Pinpoint the cell where the given text exists, returning its (x, y) midpoint coordinate. 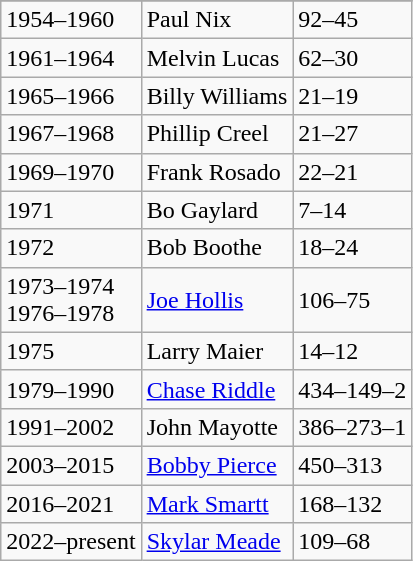
18–24 (352, 248)
Larry Maier (217, 351)
168–132 (352, 503)
2003–2015 (71, 465)
Phillip Creel (217, 134)
92–45 (352, 20)
21–19 (352, 96)
1991–2002 (71, 427)
1971 (71, 210)
Bo Gaylard (217, 210)
1975 (71, 351)
1979–1990 (71, 389)
106–75 (352, 300)
2016–2021 (71, 503)
Bobby Pierce (217, 465)
Skylar Meade (217, 542)
Melvin Lucas (217, 58)
1965–1966 (71, 96)
1967–1968 (71, 134)
Billy Williams (217, 96)
21–27 (352, 134)
7–14 (352, 210)
1961–1964 (71, 58)
1954–1960 (71, 20)
14–12 (352, 351)
1972 (71, 248)
Mark Smartt (217, 503)
22–21 (352, 172)
386–273–1 (352, 427)
434–149–2 (352, 389)
Paul Nix (217, 20)
John Mayotte (217, 427)
1969–1970 (71, 172)
Joe Hollis (217, 300)
2022–present (71, 542)
62–30 (352, 58)
109–68 (352, 542)
1973–19741976–1978 (71, 300)
Bob Boothe (217, 248)
Frank Rosado (217, 172)
Chase Riddle (217, 389)
450–313 (352, 465)
